Return the (x, y) coordinate for the center point of the cell that contains the specified text.  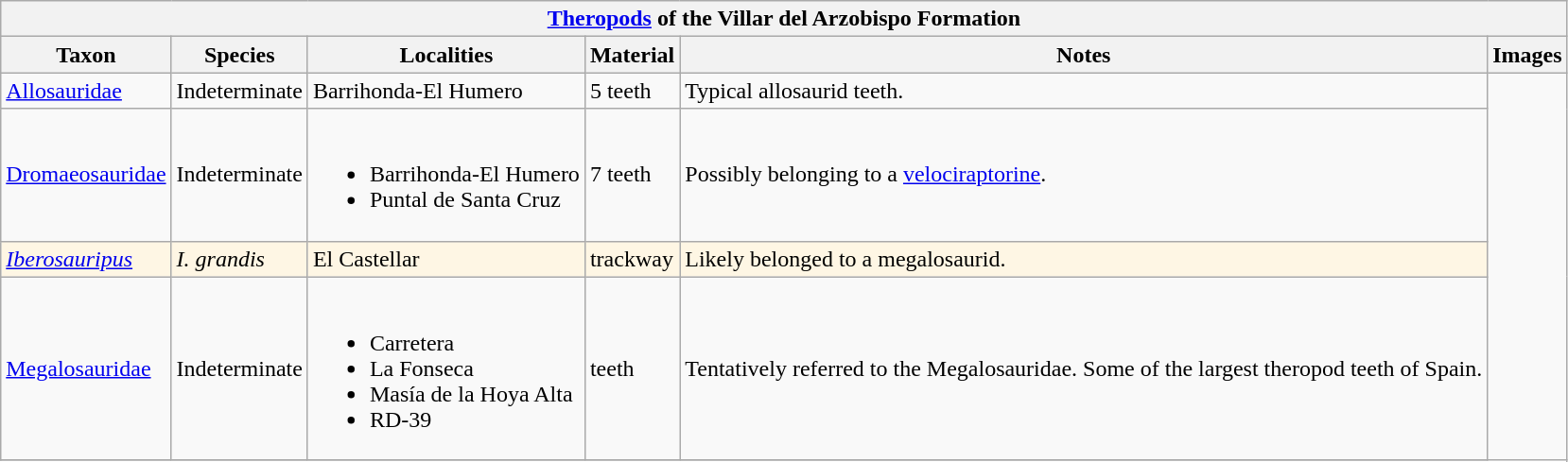
7 teeth (632, 175)
Iberosauripus (86, 259)
Allosauridae (86, 91)
Tentatively referred to the Megalosauridae. Some of the largest theropod teeth of Spain. (1084, 368)
I. grandis (239, 259)
Barrihonda-El HumeroPuntal de Santa Cruz (446, 175)
5 teeth (632, 91)
Barrihonda-El Humero (446, 91)
Megalosauridae (86, 368)
Typical allosaurid teeth. (1084, 91)
El Castellar (446, 259)
Possibly belonging to a velociraptorine. (1084, 175)
CarreteraLa FonsecaMasía de la Hoya AltaRD-39 (446, 368)
Material (632, 55)
Taxon (86, 55)
teeth (632, 368)
trackway (632, 259)
Localities (446, 55)
Theropods of the Villar del Arzobispo Formation (784, 19)
Likely belonged to a megalosaurid. (1084, 259)
Species (239, 55)
Images (1527, 55)
Notes (1084, 55)
Dromaeosauridae (86, 175)
